Pinpoint the cell where the given text exists, returning its (X, Y) midpoint coordinate. 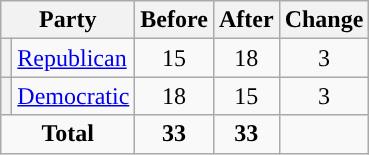
Before (174, 20)
Total (68, 134)
Party (68, 20)
After (246, 20)
Change (324, 20)
Democratic (74, 96)
Republican (74, 58)
